Pinpoint the cell where the given text exists, returning its (x, y) midpoint coordinate. 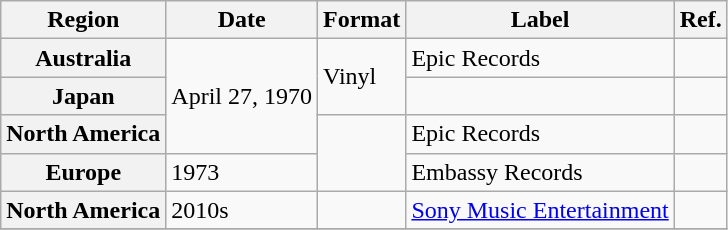
Format (362, 20)
Embassy Records (540, 172)
Europe (84, 172)
Date (242, 20)
Label (540, 20)
Japan (84, 96)
Vinyl (362, 77)
Australia (84, 58)
April 27, 1970 (242, 96)
2010s (242, 210)
Ref. (700, 20)
Region (84, 20)
1973 (242, 172)
Sony Music Entertainment (540, 210)
